Locate the cell with the specified text and output its (x, y) center coordinate. 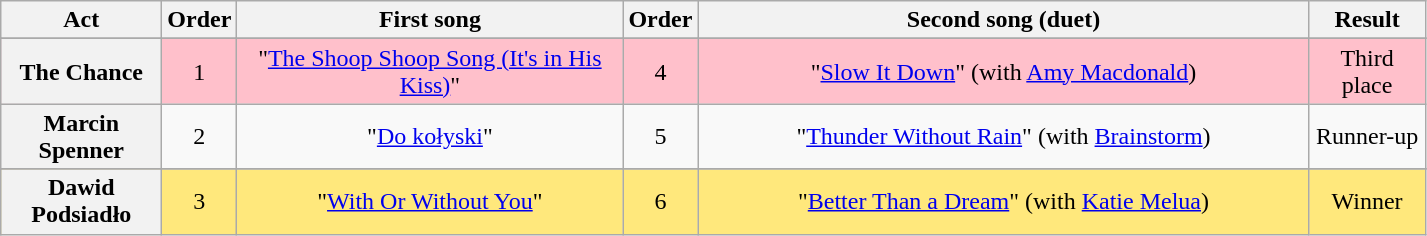
"Better Than a Dream" (with Katie Melua) (1004, 202)
Second song (duet) (1004, 20)
"With Or Without You" (430, 202)
First song (430, 20)
Act (82, 20)
"The Shoop Shoop Song (It's in His Kiss)" (430, 72)
3 (200, 202)
"Thunder Without Rain" (with Brainstorm) (1004, 136)
Winner (1367, 202)
4 (660, 72)
5 (660, 136)
Dawid Podsiadło (82, 202)
1 (200, 72)
The Chance (82, 72)
6 (660, 202)
Runner-up (1367, 136)
Marcin Spenner (82, 136)
Third place (1367, 72)
2 (200, 136)
"Do kołyski" (430, 136)
Result (1367, 20)
"Slow It Down" (with Amy Macdonald) (1004, 72)
